Provide the [x, y] coordinate of the cell's center where the given text is located.  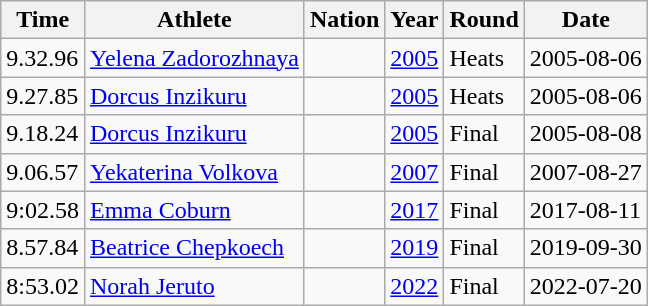
2017 [414, 210]
2007 [414, 172]
Emma Coburn [194, 210]
Round [484, 20]
2019-09-30 [586, 248]
8.57.84 [43, 248]
2019 [414, 248]
Nation [344, 20]
Date [586, 20]
Athlete [194, 20]
9.18.24 [43, 134]
Beatrice Chepkoech [194, 248]
2007-08-27 [586, 172]
9:02.58 [43, 210]
9.32.96 [43, 58]
Yekaterina Volkova [194, 172]
Norah Jeruto [194, 286]
Year [414, 20]
2022 [414, 286]
2005-08-08 [586, 134]
9.06.57 [43, 172]
2022-07-20 [586, 286]
Time [43, 20]
Yelena Zadorozhnaya [194, 58]
9.27.85 [43, 96]
8:53.02 [43, 286]
2017-08-11 [586, 210]
